Capture the cell that displays the provided text and extract its (x, y) central coordinate. 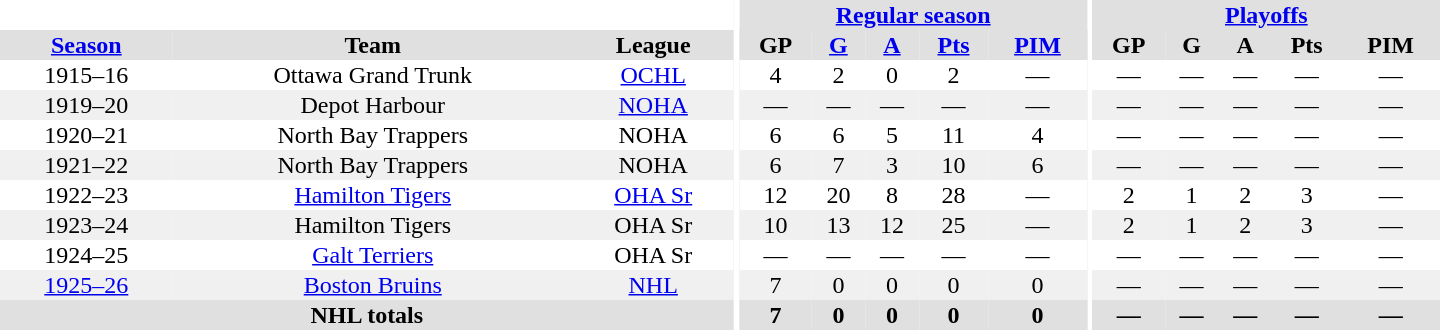
1920–21 (86, 135)
5 (892, 135)
1919–20 (86, 105)
1923–24 (86, 225)
1925–26 (86, 285)
NHL (654, 285)
Galt Terriers (373, 255)
Boston Bruins (373, 285)
1922–23 (86, 195)
Regular season (914, 15)
20 (839, 195)
Ottawa Grand Trunk (373, 75)
League (654, 45)
28 (954, 195)
Season (86, 45)
Team (373, 45)
1921–22 (86, 165)
OCHL (654, 75)
11 (954, 135)
1924–25 (86, 255)
13 (839, 225)
NHL totals (367, 315)
8 (892, 195)
Playoffs (1266, 15)
1915–16 (86, 75)
Depot Harbour (373, 105)
25 (954, 225)
